Return the [x, y] coordinate for the center point of the cell that contains the specified text.  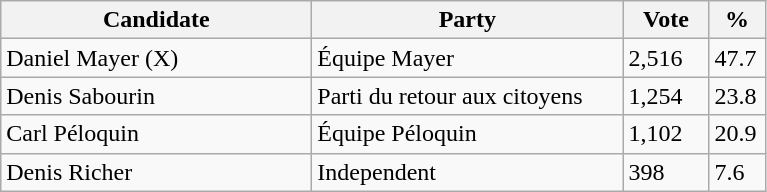
% [737, 20]
7.6 [737, 172]
Denis Richer [156, 172]
23.8 [737, 96]
Party [468, 20]
1,102 [666, 134]
Parti du retour aux citoyens [468, 96]
Daniel Mayer (X) [156, 58]
Independent [468, 172]
Équipe Péloquin [468, 134]
47.7 [737, 58]
Équipe Mayer [468, 58]
20.9 [737, 134]
Vote [666, 20]
Carl Péloquin [156, 134]
398 [666, 172]
Denis Sabourin [156, 96]
Candidate [156, 20]
2,516 [666, 58]
1,254 [666, 96]
